Search for the cell housing the specified text and yield its (x, y) center coordinate. 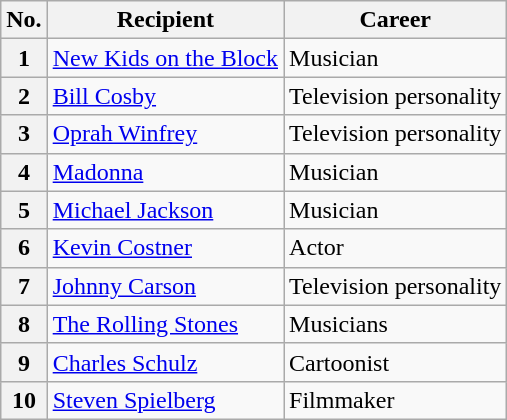
New Kids on the Block (165, 58)
Cartoonist (396, 362)
Kevin Costner (165, 248)
2 (24, 96)
Steven Spielberg (165, 400)
Musicians (396, 324)
Oprah Winfrey (165, 134)
Johnny Carson (165, 286)
4 (24, 172)
7 (24, 286)
1 (24, 58)
5 (24, 210)
Bill Cosby (165, 96)
9 (24, 362)
6 (24, 248)
Michael Jackson (165, 210)
8 (24, 324)
Career (396, 20)
10 (24, 400)
No. (24, 20)
The Rolling Stones (165, 324)
Filmmaker (396, 400)
Madonna (165, 172)
Charles Schulz (165, 362)
Recipient (165, 20)
Actor (396, 248)
3 (24, 134)
